Provide the (x, y) coordinate of the cell's center where the given text is located.  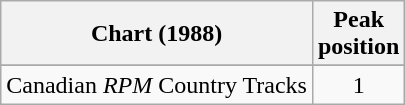
Peakposition (358, 34)
Chart (1988) (157, 34)
Canadian RPM Country Tracks (157, 85)
1 (358, 85)
